Return [X, Y] of the center of cell containing provided text 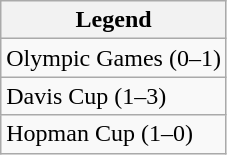
Hopman Cup (1–0) [114, 134]
Davis Cup (1–3) [114, 96]
Legend [114, 20]
Olympic Games (0–1) [114, 58]
